Determine the [X, Y] coordinate at the center of the cell enclosing the given text.  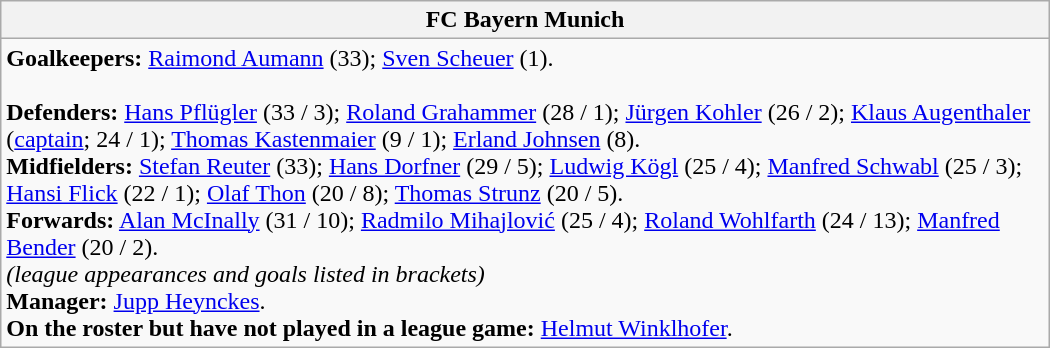
FC Bayern Munich [525, 20]
